For the text-containing cell, return its midpoint in [X, Y] coordinate format. 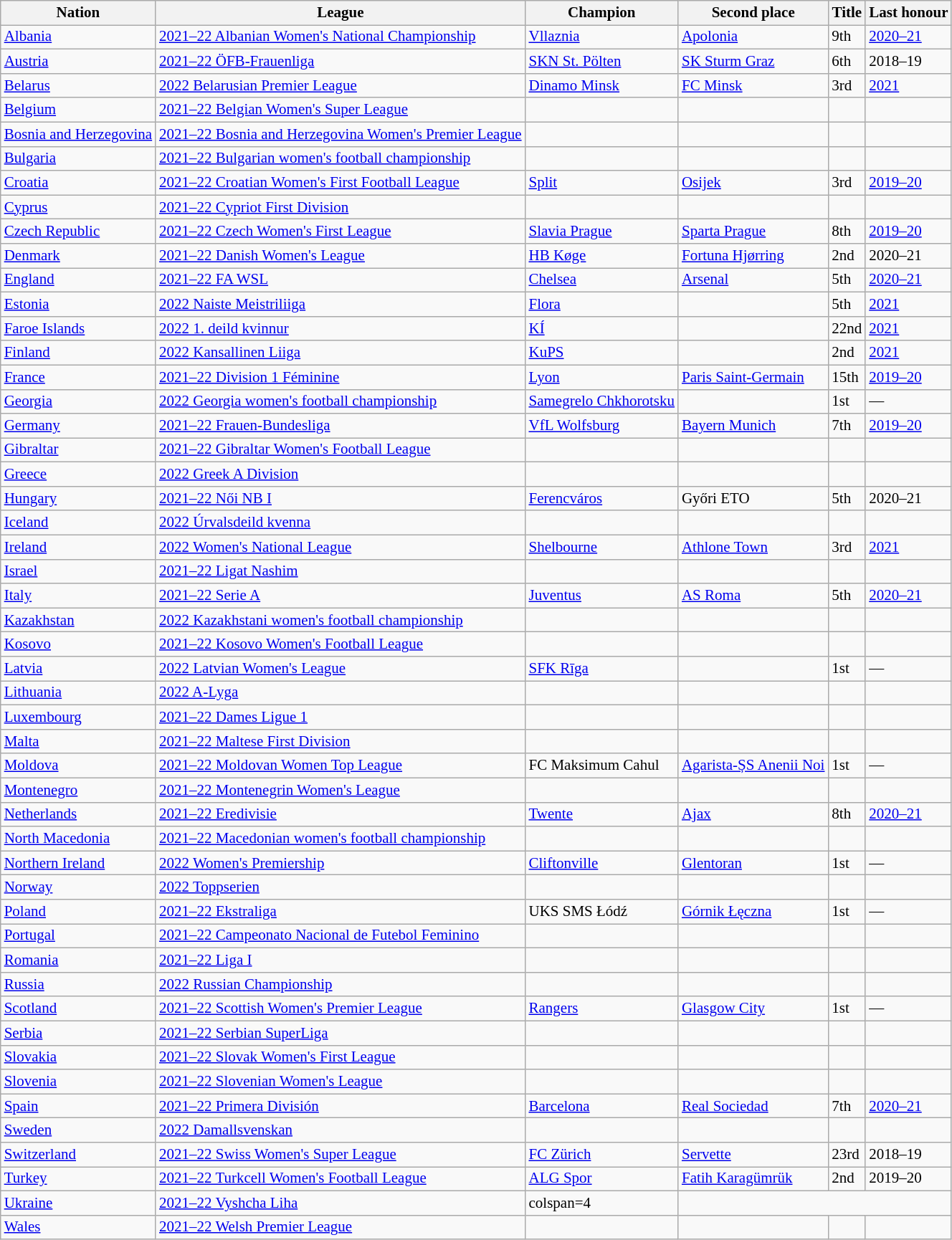
Bulgaria [78, 158]
2022 Toppserien [340, 887]
Barcelona [602, 1106]
6th [847, 62]
2021–22 Division 1 Féminine [340, 377]
Shelbourne [602, 547]
2022 Úrvalsdeild kvenna [340, 523]
Górnik Łęczna [753, 912]
Glasgow City [753, 1008]
Vllaznia [602, 37]
Northern Ireland [78, 863]
2022 Naiste Meistriliiga [340, 304]
League [340, 13]
2021–22 Scottish Women's Premier League [340, 1008]
Ukraine [78, 1203]
Hungary [78, 499]
Latvia [78, 669]
Last honour [908, 13]
2022 Greek A Division [340, 474]
2021–22 Serie A [340, 596]
FC Minsk [753, 85]
Ajax [753, 814]
15th [847, 377]
Lyon [602, 377]
2021–22 Albanian Women's National Championship [340, 37]
Kazakhstan [78, 620]
Romania [78, 960]
Cliftonville [602, 863]
2022 Kansallinen Liiga [340, 353]
Iceland [78, 523]
Osijek [753, 183]
Estonia [78, 304]
FC Zürich [602, 1155]
Greece [78, 474]
Arsenal [753, 280]
2021–22 Vyshcha Liha [340, 1203]
2021–22 Gibraltar Women's Football League [340, 450]
2021–22 Ligat Nashim [340, 571]
AS Roma [753, 596]
Real Sociedad [753, 1106]
Twente [602, 814]
2021–22 Campeonato Nacional de Futebol Feminino [340, 936]
Serbia [78, 1033]
Israel [78, 571]
Samegrelo Chkhorotsku [602, 401]
Chelsea [602, 280]
KÍ [602, 328]
Scotland [78, 1008]
2021–22 Montenegrin Women's League [340, 790]
Title [847, 13]
KuPS [602, 353]
2021–22 Serbian SuperLiga [340, 1033]
2021–22 Cypriot First Division [340, 207]
Spain [78, 1106]
2021–22 Bulgarian women's football championship [340, 158]
Juventus [602, 596]
Gibraltar [78, 450]
Athlone Town [753, 547]
colspan=4 [602, 1203]
Servette [753, 1155]
SK Sturm Graz [753, 62]
Norway [78, 887]
2021–22 Czech Women's First League [340, 232]
Fortuna Hjørring [753, 256]
2021–22 Welsh Premier League [340, 1227]
Kosovo [78, 644]
Bayern Munich [753, 426]
2022 A-Lyga [340, 693]
2021–22 Swiss Women's Super League [340, 1155]
Paris Saint-Germain [753, 377]
France [78, 377]
2021–22 Ekstraliga [340, 912]
Croatia [78, 183]
Belgium [78, 110]
Switzerland [78, 1155]
2021–22 Slovenian Women's League [340, 1082]
Slovakia [78, 1057]
Agarista-ȘS Anenii Noi [753, 766]
2021–22 Bosnia and Herzegovina Women's Premier League [340, 134]
2022 Russian Championship [340, 984]
2021–22 Belgian Women's Super League [340, 110]
Turkey [78, 1179]
Finland [78, 353]
Dinamo Minsk [602, 85]
FC Maksimum Cahul [602, 766]
Apolonia [753, 37]
2021–22 Női NB I [340, 499]
2021–22 Maltese First Division [340, 741]
2021–22 Eredivisie [340, 814]
2022 1. deild kvinnur [340, 328]
Ireland [78, 547]
23rd [847, 1155]
Malta [78, 741]
North Macedonia [78, 839]
2022 Georgia women's football championship [340, 401]
SFK Rīga [602, 669]
Flora [602, 304]
Austria [78, 62]
Cyprus [78, 207]
2021–22 Slovak Women's First League [340, 1057]
Czech Republic [78, 232]
2021–22 Turkcell Women's Football League [340, 1179]
Slavia Prague [602, 232]
Sparta Prague [753, 232]
Wales [78, 1227]
Russia [78, 984]
Champion [602, 13]
ALG Spor [602, 1179]
2021–22 FA WSL [340, 280]
2021–22 Dames Ligue 1 [340, 717]
Italy [78, 596]
2021–22 Danish Women's League [340, 256]
Rangers [602, 1008]
2021–22 Moldovan Women Top League [340, 766]
2022 Kazakhstani women's football championship [340, 620]
2022 Women's Premiership [340, 863]
9th [847, 37]
2022 Women's National League [340, 547]
Győri ETO [753, 499]
2021–22 Kosovo Women's Football League [340, 644]
2022 Damallsvenskan [340, 1130]
22nd [847, 328]
2021–22 Liga I [340, 960]
Bosnia and Herzegovina [78, 134]
Portugal [78, 936]
2021–22 Primera División [340, 1106]
HB Køge [602, 256]
England [78, 280]
2021–22 ÖFB-Frauenliga [340, 62]
Nation [78, 13]
Poland [78, 912]
2021–22 Croatian Women's First Football League [340, 183]
Glentoran [753, 863]
Slovenia [78, 1082]
Montenegro [78, 790]
Albania [78, 37]
VfL Wolfsburg [602, 426]
Netherlands [78, 814]
Second place [753, 13]
2022 Belarusian Premier League [340, 85]
UKS SMS Łódź [602, 912]
Ferencváros [602, 499]
Fatih Karagümrük [753, 1179]
Luxembourg [78, 717]
2021–22 Frauen-Bundesliga [340, 426]
Lithuania [78, 693]
Split [602, 183]
SKN St. Pölten [602, 62]
Faroe Islands [78, 328]
2022 Latvian Women's League [340, 669]
2021–22 Macedonian women's football championship [340, 839]
Denmark [78, 256]
Sweden [78, 1130]
Germany [78, 426]
Moldova [78, 766]
Georgia [78, 401]
Belarus [78, 85]
